Find where the given text appears and provide that cell's center as (x, y) coordinate. 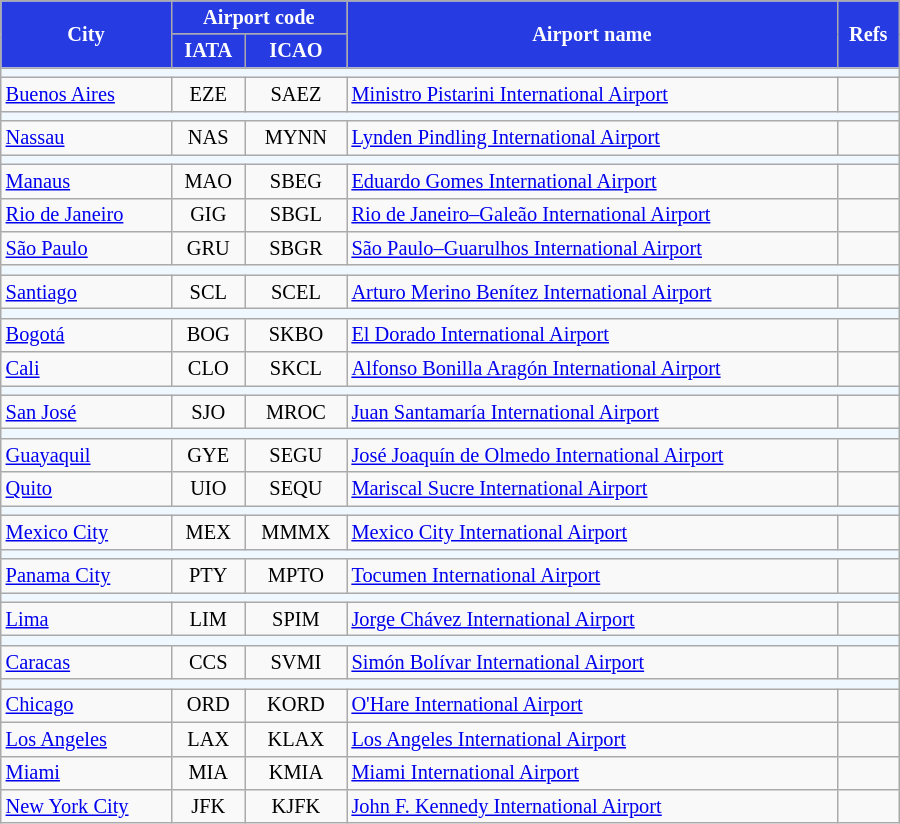
Mariscal Sucre International Airport (592, 489)
MYNN (296, 138)
Miami International Airport (592, 773)
Caracas (86, 662)
El Dorado International Airport (592, 335)
MEX (208, 532)
SCL (208, 292)
John F. Kennedy International Airport (592, 806)
Rio de Janeiro (86, 215)
ORD (208, 705)
New York City (86, 806)
Arturo Merino Benítez International Airport (592, 292)
SEGU (296, 455)
SKCL (296, 369)
Juan Santamaría International Airport (592, 412)
Tocumen International Airport (592, 575)
Alfonso Bonilla Aragón International Airport (592, 369)
GYE (208, 455)
City (86, 34)
Buenos Aires (86, 94)
San José (86, 412)
UIO (208, 489)
Nassau (86, 138)
EZE (208, 94)
MPTO (296, 575)
GIG (208, 215)
Rio de Janeiro–Galeão International Airport (592, 215)
KLAX (296, 739)
São Paulo–Guarulhos International Airport (592, 248)
MIA (208, 773)
O'Hare International Airport (592, 705)
MAO (208, 181)
CLO (208, 369)
LAX (208, 739)
Los Angeles (86, 739)
José Joaquín de Olmedo International Airport (592, 455)
KMIA (296, 773)
Lynden Pindling International Airport (592, 138)
Mexico City (86, 532)
SBGR (296, 248)
Airport code (258, 17)
Jorge Chávez International Airport (592, 619)
SKBO (296, 335)
Los Angeles International Airport (592, 739)
NAS (208, 138)
SEQU (296, 489)
Quito (86, 489)
KJFK (296, 806)
Chicago (86, 705)
Mexico City International Airport (592, 532)
SCEL (296, 292)
MMMX (296, 532)
SBGL (296, 215)
São Paulo (86, 248)
PTY (208, 575)
SVMI (296, 662)
Panama City (86, 575)
IATA (208, 51)
Ministro Pistarini International Airport (592, 94)
LIM (208, 619)
Santiago (86, 292)
SPIM (296, 619)
SAEZ (296, 94)
SJO (208, 412)
Lima (86, 619)
CCS (208, 662)
SBEG (296, 181)
Guayaquil (86, 455)
Airport name (592, 34)
Miami (86, 773)
JFK (208, 806)
BOG (208, 335)
ICAO (296, 51)
Refs (868, 34)
MROC (296, 412)
Simón Bolívar International Airport (592, 662)
Bogotá (86, 335)
Manaus (86, 181)
GRU (208, 248)
Eduardo Gomes International Airport (592, 181)
KORD (296, 705)
Cali (86, 369)
